Output the [X, Y] coordinate of the center of the cell containing the given text.  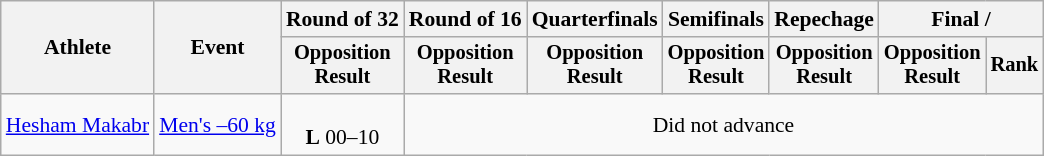
Round of 32 [342, 19]
Athlete [78, 48]
Final / [961, 19]
Hesham Makabr [78, 124]
Semifinals [716, 19]
Did not advance [724, 124]
Event [218, 48]
L 00–10 [342, 124]
Rank [1015, 66]
Quarterfinals [595, 19]
Round of 16 [466, 19]
Repechage [824, 19]
Men's –60 kg [218, 124]
